Search for the cell housing the specified text and yield its (X, Y) center coordinate. 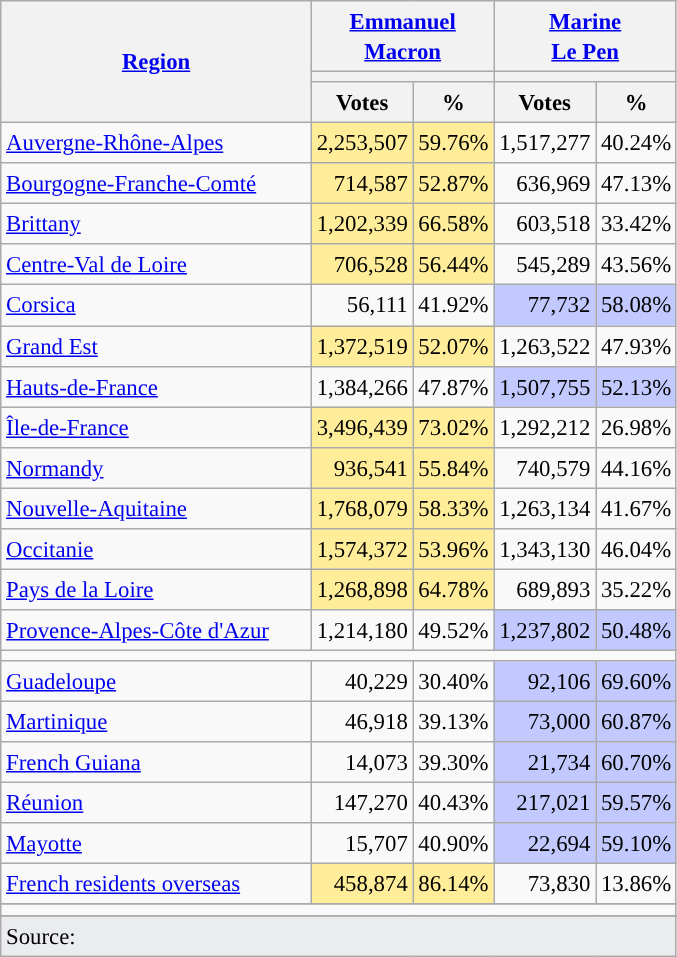
44.16% (636, 468)
Guadeloupe (156, 682)
66.58% (454, 224)
47.93% (636, 346)
1,292,212 (545, 428)
52.13% (636, 386)
Auvergne-Rhône-Alpes (156, 144)
40.90% (454, 844)
French residents overseas (156, 884)
1,507,755 (545, 386)
Corsica (156, 306)
Centre-Val de Loire (156, 264)
52.07% (454, 346)
92,106 (545, 682)
50.48% (636, 630)
545,289 (545, 264)
706,528 (362, 264)
55.84% (454, 468)
77,732 (545, 306)
Île-de-France (156, 428)
Nouvelle-Aquitaine (156, 508)
59.76% (454, 144)
21,734 (545, 762)
714,587 (362, 184)
147,270 (362, 804)
1,517,277 (545, 144)
53.96% (454, 550)
40.24% (636, 144)
Mayotte (156, 844)
740,579 (545, 468)
1,343,130 (545, 550)
Bourgogne-Franche-Comté (156, 184)
3,496,439 (362, 428)
Grand Est (156, 346)
52.87% (454, 184)
1,237,802 (545, 630)
73.02% (454, 428)
Provence-Alpes-Côte d'Azur (156, 630)
217,021 (545, 804)
26.98% (636, 428)
689,893 (545, 590)
1,574,372 (362, 550)
41.92% (454, 306)
Source: (339, 936)
603,518 (545, 224)
14,073 (362, 762)
39.30% (454, 762)
35.22% (636, 590)
Pays de la Loire (156, 590)
73,830 (545, 884)
39.13% (454, 722)
1,268,898 (362, 590)
1,372,519 (362, 346)
1,768,079 (362, 508)
Réunion (156, 804)
40,229 (362, 682)
58.08% (636, 306)
46,918 (362, 722)
Brittany (156, 224)
86.14% (454, 884)
1,263,522 (545, 346)
30.40% (454, 682)
40.43% (454, 804)
1,202,339 (362, 224)
2,253,507 (362, 144)
60.70% (636, 762)
Occitanie (156, 550)
French Guiana (156, 762)
56,111 (362, 306)
EmmanuelMacron (402, 36)
13.86% (636, 884)
47.87% (454, 386)
46.04% (636, 550)
Hauts-de-France (156, 386)
59.57% (636, 804)
MarineLe Pen (586, 36)
Region (156, 62)
69.60% (636, 682)
15,707 (362, 844)
33.42% (636, 224)
Normandy (156, 468)
458,874 (362, 884)
58.33% (454, 508)
56.44% (454, 264)
1,263,134 (545, 508)
60.87% (636, 722)
64.78% (454, 590)
22,694 (545, 844)
41.67% (636, 508)
1,214,180 (362, 630)
59.10% (636, 844)
1,384,266 (362, 386)
Martinique (156, 722)
47.13% (636, 184)
49.52% (454, 630)
43.56% (636, 264)
936,541 (362, 468)
636,969 (545, 184)
73,000 (545, 722)
